Detect which cell encompasses the target text, then output its [X, Y] center coordinate. 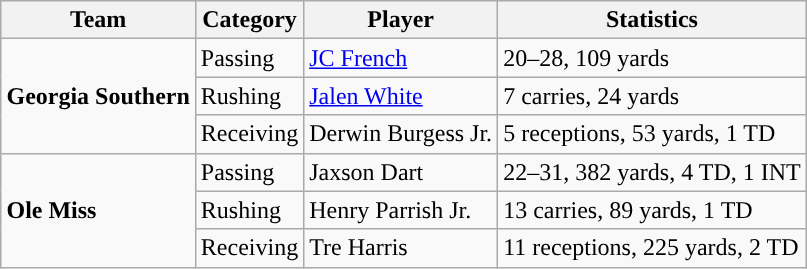
7 carries, 24 yards [652, 96]
Ole Miss [98, 210]
13 carries, 89 yards, 1 TD [652, 210]
5 receptions, 53 yards, 1 TD [652, 134]
22–31, 382 yards, 4 TD, 1 INT [652, 172]
JC French [401, 58]
Georgia Southern [98, 96]
Jaxson Dart [401, 172]
Derwin Burgess Jr. [401, 134]
Tre Harris [401, 248]
20–28, 109 yards [652, 58]
Player [401, 20]
Jalen White [401, 96]
Henry Parrish Jr. [401, 210]
11 receptions, 225 yards, 2 TD [652, 248]
Team [98, 20]
Statistics [652, 20]
Category [249, 20]
